Search for the cell housing the specified text and yield its [x, y] center coordinate. 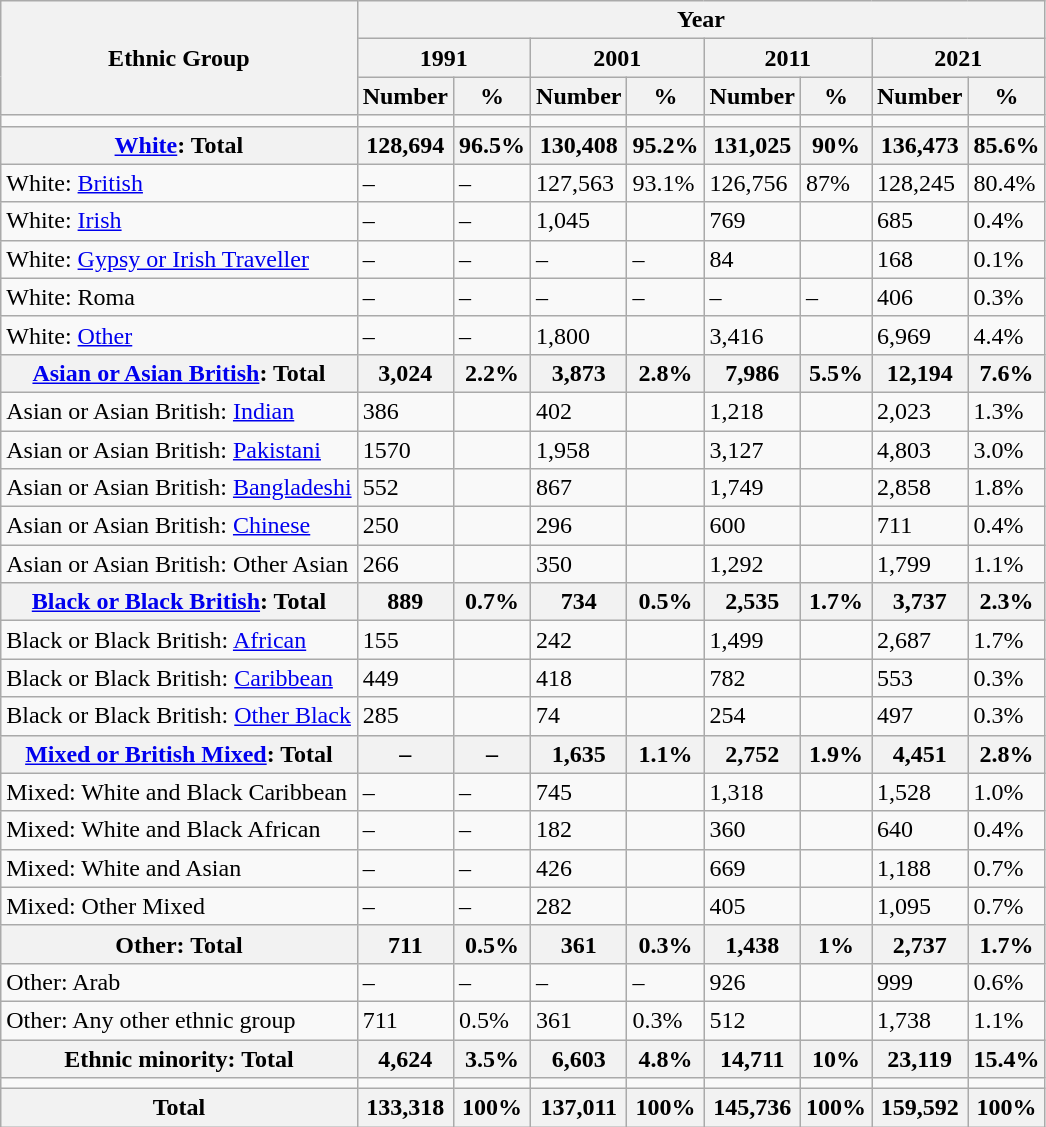
Asian or Asian British: Total [179, 373]
Ethnic minority: Total [179, 1059]
1991 [444, 58]
999 [920, 982]
14,711 [752, 1059]
2,858 [920, 488]
250 [405, 526]
Asian or Asian British: Chinese [179, 526]
449 [405, 678]
131,025 [752, 145]
0.1% [1006, 259]
2,023 [920, 411]
155 [405, 640]
3,127 [752, 449]
Mixed: White and Asian [179, 868]
Black or Black British: Caribbean [179, 678]
182 [579, 830]
Other: Total [179, 944]
Mixed: Other Mixed [179, 906]
350 [579, 564]
80.4% [1006, 183]
Black or Black British: Total [179, 602]
1.3% [1006, 411]
745 [579, 792]
2,737 [920, 944]
282 [579, 906]
2.2% [492, 373]
White: British [179, 183]
1.9% [836, 754]
1,292 [752, 564]
640 [920, 830]
3,416 [752, 335]
4,803 [920, 449]
7,986 [752, 373]
685 [920, 221]
Asian or Asian British: Bangladeshi [179, 488]
96.5% [492, 145]
White: Roma [179, 297]
85.6% [1006, 145]
1,528 [920, 792]
Asian or Asian British: Pakistani [179, 449]
1,499 [752, 640]
426 [579, 868]
White: Irish [179, 221]
12,194 [920, 373]
Mixed: White and Black African [179, 830]
1570 [405, 449]
1,095 [920, 906]
Asian or Asian British: Other Asian [179, 564]
168 [920, 259]
3,737 [920, 602]
926 [752, 982]
1,738 [920, 1020]
3.5% [492, 1059]
386 [405, 411]
3,873 [579, 373]
2,687 [920, 640]
95.2% [666, 145]
405 [752, 906]
159,592 [920, 1108]
137,011 [579, 1108]
497 [920, 716]
2021 [958, 58]
74 [579, 716]
3,024 [405, 373]
2,752 [752, 754]
Year [701, 20]
2.3% [1006, 602]
867 [579, 488]
1,045 [579, 221]
552 [405, 488]
266 [405, 564]
769 [752, 221]
127,563 [579, 183]
1,749 [752, 488]
87% [836, 183]
126,756 [752, 183]
406 [920, 297]
3.0% [1006, 449]
Mixed: White and Black Caribbean [179, 792]
254 [752, 716]
White: Other [179, 335]
2001 [618, 58]
1,318 [752, 792]
285 [405, 716]
2,535 [752, 602]
1,800 [579, 335]
782 [752, 678]
512 [752, 1020]
360 [752, 830]
Black or Black British: Other Black [179, 716]
128,694 [405, 145]
1,635 [579, 754]
1,188 [920, 868]
1.0% [1006, 792]
734 [579, 602]
4.4% [1006, 335]
2011 [788, 58]
Other: Arab [179, 982]
1% [836, 944]
Ethnic Group [179, 58]
130,408 [579, 145]
1,799 [920, 564]
5.5% [836, 373]
600 [752, 526]
418 [579, 678]
Other: Any other ethnic group [179, 1020]
4,451 [920, 754]
136,473 [920, 145]
White: Gypsy or Irish Traveller [179, 259]
133,318 [405, 1108]
15.4% [1006, 1059]
4.8% [666, 1059]
23,119 [920, 1059]
242 [579, 640]
4,624 [405, 1059]
1,438 [752, 944]
84 [752, 259]
1,958 [579, 449]
Black or Black British: African [179, 640]
669 [752, 868]
6,969 [920, 335]
1,218 [752, 411]
Total [179, 1108]
889 [405, 602]
10% [836, 1059]
1.8% [1006, 488]
93.1% [666, 183]
296 [579, 526]
145,736 [752, 1108]
Mixed or British Mixed: Total [179, 754]
7.6% [1006, 373]
90% [836, 145]
0.6% [1006, 982]
6,603 [579, 1059]
Asian or Asian British: Indian [179, 411]
402 [579, 411]
White: Total [179, 145]
128,245 [920, 183]
553 [920, 678]
